For the text-containing cell, return its midpoint in [x, y] coordinate format. 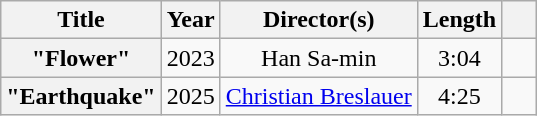
2025 [190, 96]
Length [459, 20]
"Flower" [81, 58]
3:04 [459, 58]
Year [190, 20]
Title [81, 20]
Director(s) [318, 20]
2023 [190, 58]
"Earthquake" [81, 96]
4:25 [459, 96]
Han Sa-min [318, 58]
Christian Breslauer [318, 96]
